Locate the cell with the specified text and output its [x, y] center coordinate. 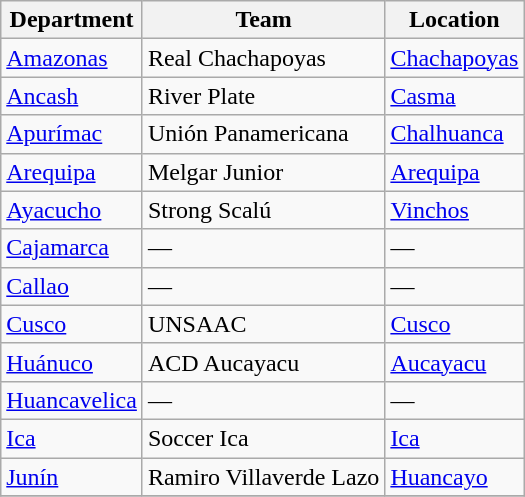
Cajamarca [72, 248]
Apurímac [72, 134]
Amazonas [72, 58]
Soccer Ica [263, 438]
Chalhuanca [454, 134]
Real Chachapoyas [263, 58]
Callao [72, 286]
Aucayacu [454, 362]
Ancash [72, 96]
Unión Panamericana [263, 134]
Junín [72, 477]
Ramiro Villaverde Lazo [263, 477]
Huancavelica [72, 400]
Vinchos [454, 210]
ACD Aucayacu [263, 362]
Huancayo [454, 477]
Melgar Junior [263, 172]
Huánuco [72, 362]
Chachapoyas [454, 58]
Location [454, 20]
River Plate [263, 96]
Department [72, 20]
Team [263, 20]
Casma [454, 96]
UNSAAC [263, 324]
Strong Scalú [263, 210]
Ayacucho [72, 210]
